Identify which cell holds the provided text, then report its (X, Y) central coordinate. 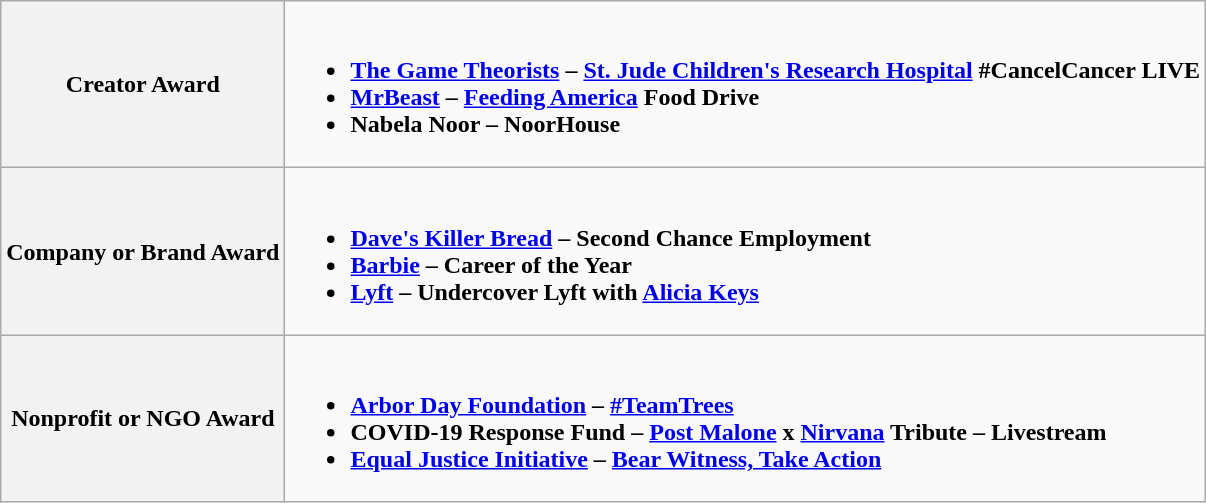
Creator Award (143, 84)
Nonprofit or NGO Award (143, 418)
The Game Theorists – St. Jude Children's Research Hospital #CancelCancer LIVEMrBeast – Feeding America Food DriveNabela Noor – NoorHouse (746, 84)
Company or Brand Award (143, 252)
Dave's Killer Bread – Second Chance EmploymentBarbie – Career of the YearLyft – Undercover Lyft with Alicia Keys (746, 252)
